Extract the [X, Y] coordinate from the center of the cell holding the provided text.  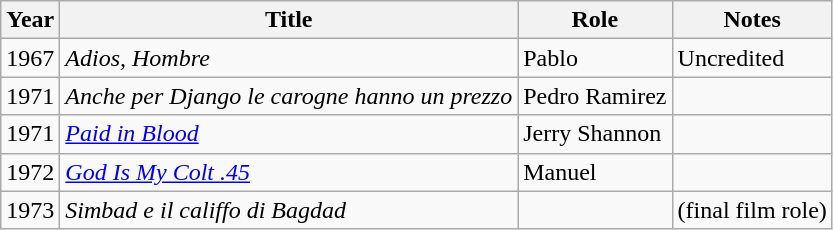
Year [30, 20]
Simbad e il califfo di Bagdad [289, 210]
Title [289, 20]
Jerry Shannon [595, 134]
Role [595, 20]
(final film role) [752, 210]
Pablo [595, 58]
1973 [30, 210]
Uncredited [752, 58]
Adios, Hombre [289, 58]
Paid in Blood [289, 134]
1967 [30, 58]
1972 [30, 172]
God Is My Colt .45 [289, 172]
Anche per Django le carogne hanno un prezzo [289, 96]
Notes [752, 20]
Manuel [595, 172]
Pedro Ramirez [595, 96]
